Scan for the cell matching the given text and deliver its [x, y] coordinate at center. 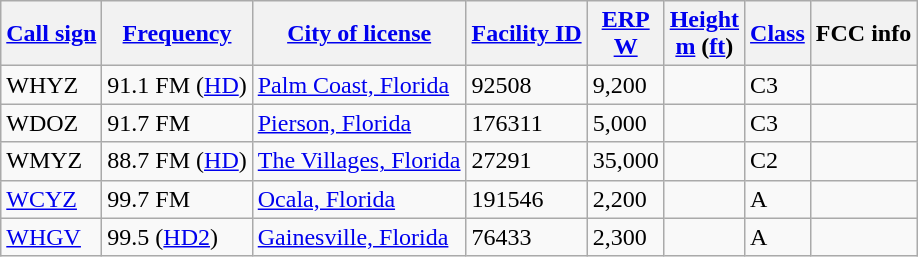
WHYZ [52, 85]
WDOZ [52, 123]
FCC info [863, 34]
91.1 FM (HD) [177, 85]
91.7 FM [177, 123]
76433 [526, 237]
Frequency [177, 34]
Palm Coast, Florida [359, 85]
Gainesville, Florida [359, 237]
WMYZ [52, 161]
2,200 [626, 199]
The Villages, Florida [359, 161]
88.7 FM (HD) [177, 161]
WHGV [52, 237]
City of license [359, 34]
Facility ID [526, 34]
191546 [526, 199]
Call sign [52, 34]
9,200 [626, 85]
35,000 [626, 161]
27291 [526, 161]
ERPW [626, 34]
2,300 [626, 237]
Heightm (ft) [704, 34]
99.5 (HD2) [177, 237]
Class [778, 34]
Pierson, Florida [359, 123]
WCYZ [52, 199]
176311 [526, 123]
99.7 FM [177, 199]
C2 [778, 161]
Ocala, Florida [359, 199]
92508 [526, 85]
5,000 [626, 123]
